Detect which cell encompasses the target text, then output its [X, Y] center coordinate. 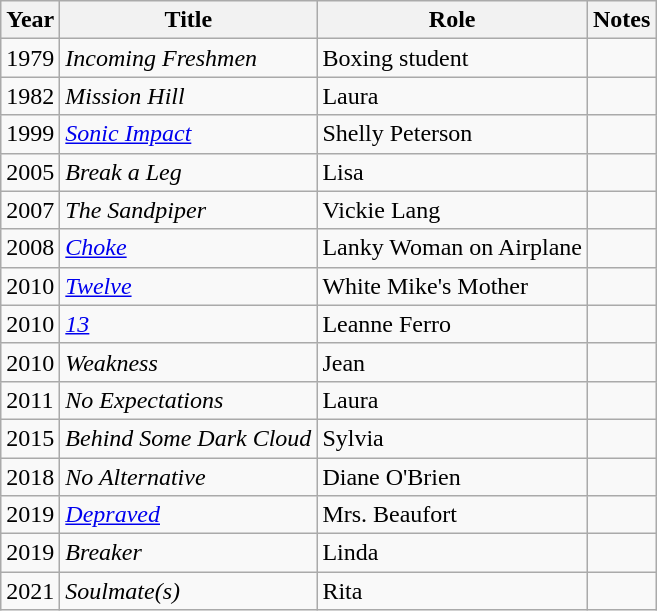
White Mike's Mother [452, 286]
Year [30, 20]
Rita [452, 591]
Sonic Impact [188, 134]
Sylvia [452, 438]
Boxing student [452, 58]
Jean [452, 362]
The Sandpiper [188, 210]
Lisa [452, 172]
1982 [30, 96]
Leanne Ferro [452, 324]
Behind Some Dark Cloud [188, 438]
Linda [452, 553]
Breaker [188, 553]
Shelly Peterson [452, 134]
Choke [188, 248]
Twelve [188, 286]
2015 [30, 438]
No Alternative [188, 477]
2008 [30, 248]
Soulmate(s) [188, 591]
Mrs. Beaufort [452, 515]
Notes [621, 20]
Weakness [188, 362]
2021 [30, 591]
Depraved [188, 515]
Mission Hill [188, 96]
2007 [30, 210]
1979 [30, 58]
13 [188, 324]
Title [188, 20]
Vickie Lang [452, 210]
Role [452, 20]
Lanky Woman on Airplane [452, 248]
1999 [30, 134]
Diane O'Brien [452, 477]
2018 [30, 477]
2005 [30, 172]
No Expectations [188, 400]
Incoming Freshmen [188, 58]
Break a Leg [188, 172]
2011 [30, 400]
